Output the (x, y) coordinate of the center of the cell containing the given text.  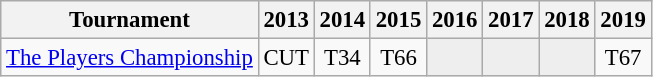
Tournament (130, 20)
T34 (342, 58)
CUT (286, 58)
2019 (623, 20)
2017 (511, 20)
T66 (398, 58)
2016 (455, 20)
T67 (623, 58)
2015 (398, 20)
2013 (286, 20)
2014 (342, 20)
The Players Championship (130, 58)
2018 (567, 20)
